Search for the cell housing the specified text and yield its [X, Y] center coordinate. 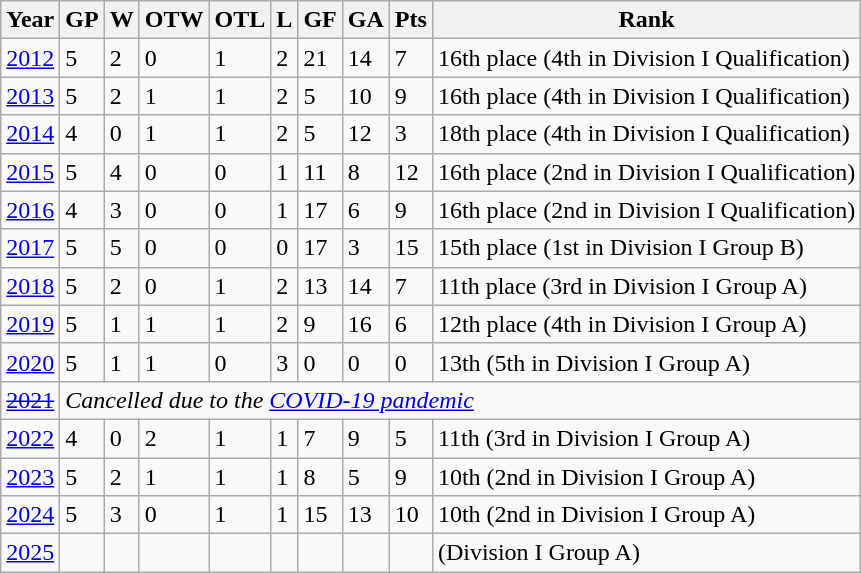
2020 [30, 362]
15th place (1st in Division I Group B) [646, 248]
2025 [30, 553]
Pts [410, 20]
2024 [30, 515]
Cancelled due to the COVID-19 pandemic [460, 400]
OTL [240, 20]
W [122, 20]
2014 [30, 134]
12th place (4th in Division I Group A) [646, 324]
2023 [30, 477]
11th place (3rd in Division I Group A) [646, 286]
2013 [30, 96]
Rank [646, 20]
11th (3rd in Division I Group A) [646, 438]
11 [320, 172]
(Division I Group A) [646, 553]
2017 [30, 248]
L [284, 20]
Year [30, 20]
GP [82, 20]
2021 [30, 400]
2012 [30, 58]
13th (5th in Division I Group A) [646, 362]
GF [320, 20]
2019 [30, 324]
2022 [30, 438]
2018 [30, 286]
2016 [30, 210]
GA [366, 20]
16 [366, 324]
21 [320, 58]
OTW [174, 20]
18th place (4th in Division I Qualification) [646, 134]
2015 [30, 172]
